Return the (x, y) coordinate for the center point of the cell that contains the specified text.  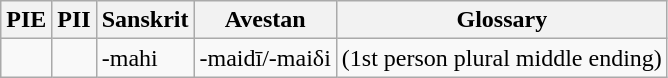
-maidī/-maiδi (265, 58)
-mahi (145, 58)
PIE (26, 20)
(1st person plural middle ending) (502, 58)
Sanskrit (145, 20)
Glossary (502, 20)
Avestan (265, 20)
PII (74, 20)
